Determine the (X, Y) coordinate at the center of the cell enclosing the given text.  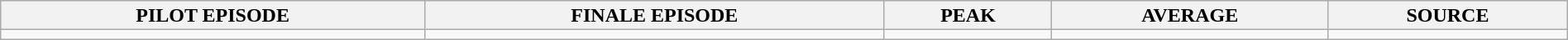
FINALE EPISODE (655, 15)
SOURCE (1448, 15)
PEAK (968, 15)
PILOT EPISODE (213, 15)
AVERAGE (1190, 15)
